Return the [X, Y] coordinate for the center point of the cell that contains the specified text.  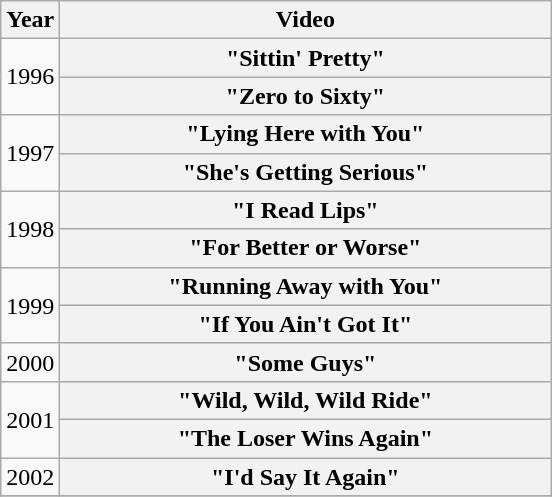
"The Loser Wins Again" [306, 438]
1996 [30, 77]
"Lying Here with You" [306, 134]
"For Better or Worse" [306, 248]
"I Read Lips" [306, 210]
"Sittin' Pretty" [306, 58]
2000 [30, 362]
1998 [30, 229]
2001 [30, 419]
Year [30, 20]
"Zero to Sixty" [306, 96]
1997 [30, 153]
"If You Ain't Got It" [306, 324]
2002 [30, 477]
Video [306, 20]
"Wild, Wild, Wild Ride" [306, 400]
"I'd Say It Again" [306, 477]
"She's Getting Serious" [306, 172]
"Running Away with You" [306, 286]
1999 [30, 305]
"Some Guys" [306, 362]
